Output the (x, y) coordinate of the center of the cell containing the given text.  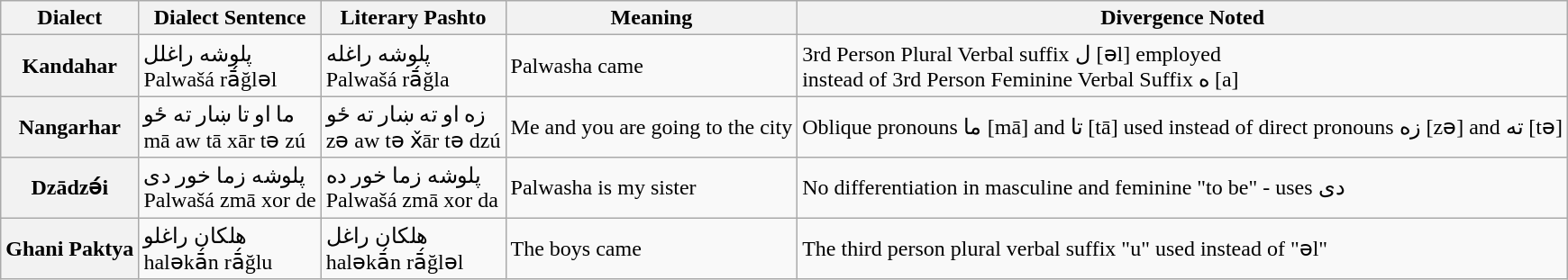
Palwasha came (652, 66)
Oblique pronouns ما [mā] and تا [tā] used instead of direct pronouns زه [zə] and ته [tə] (1182, 127)
No differentiation in masculine and feminine "to be" - uses دی (1182, 187)
Nangarhar (70, 127)
Literary Pashto (413, 18)
Divergence Noted (1182, 18)
3rd Person Plural Verbal suffix ل [əl] employedinstead of 3rd Person Feminine Verbal Suffix ه [a] (1182, 66)
هلکان راغلhaləkā́n rā́ğləl (413, 248)
ما او تا ښار ته ځوmā aw tā xār tə zú (230, 127)
پلوشه زما خور دهPalwašá zmā xor da (413, 187)
Dialect (70, 18)
پلوشه زما خور دیPalwašá zmā xor de (230, 187)
Me and you are going to the city (652, 127)
Meaning (652, 18)
Ghani Paktya (70, 248)
Kandahar (70, 66)
هلکان راغلوhaləkā́n rā́ğlu (230, 248)
Dzādzə́i (70, 187)
Dialect Sentence (230, 18)
The boys came (652, 248)
The third person plural verbal suffix "u" used instead of "əl" (1182, 248)
Palwasha is my sister (652, 187)
پلوشه راغلهPalwašá rā́ğla (413, 66)
پلوشه راغللPalwašá rā́ğləl (230, 66)
زه او ته ښار ته ځوzə aw tə x̌ār tə dzú (413, 127)
